Determine the [x, y] coordinate at the center of the cell enclosing the given text.  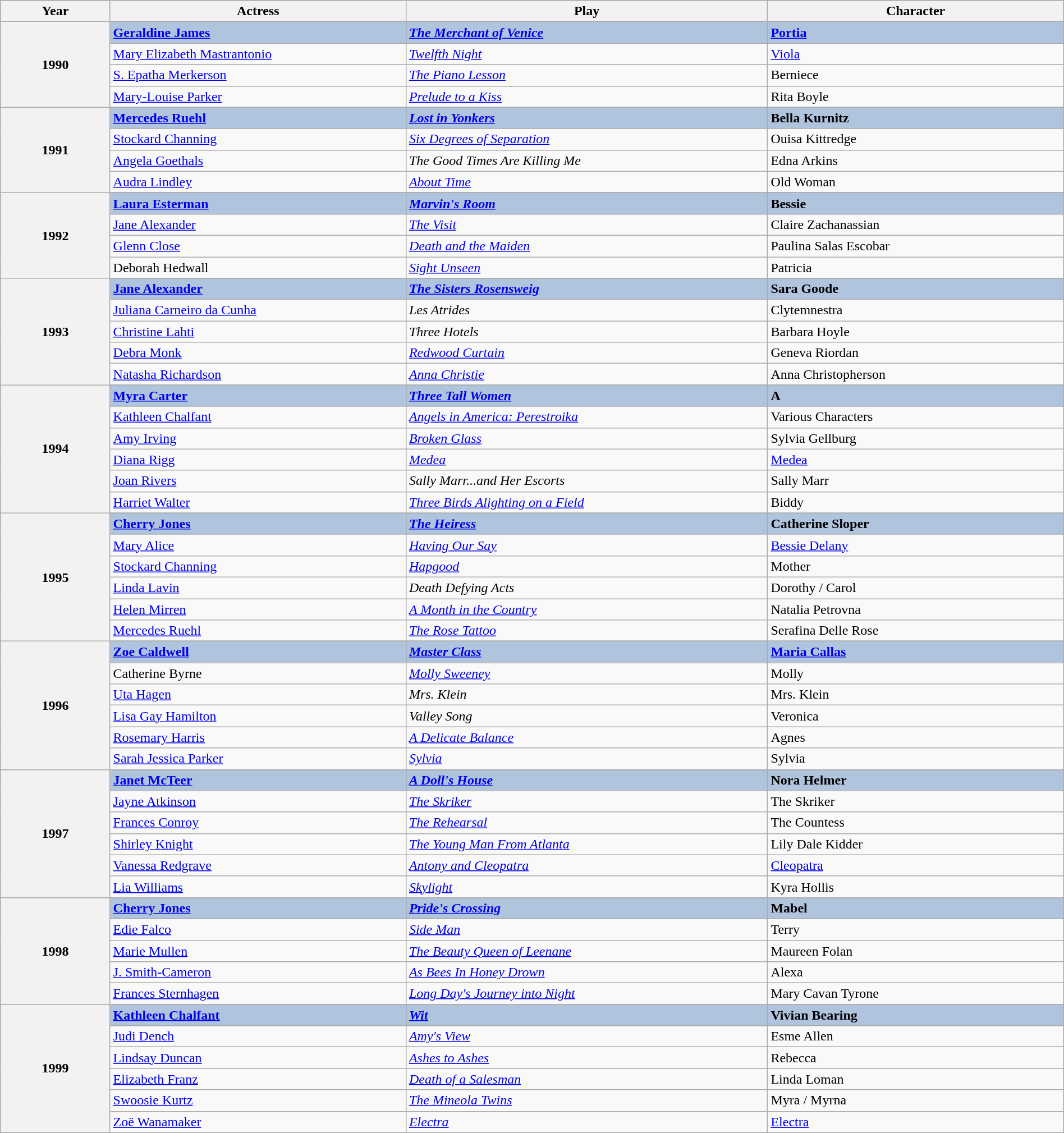
Kyra Hollis [916, 887]
Zoe Caldwell [258, 652]
Viola [916, 54]
Rebecca [916, 1058]
Helen Mirren [258, 609]
Vanessa Redgrave [258, 865]
Hapgood [587, 566]
The Beauty Queen of Leenane [587, 951]
Cleopatra [916, 865]
Uta Hagen [258, 695]
Linda Lavin [258, 588]
Alexa [916, 973]
Lia Williams [258, 887]
Sally Marr...and Her Escorts [587, 481]
Les Atrides [587, 310]
Marie Mullen [258, 951]
Broken Glass [587, 438]
Harriet Walter [258, 502]
The Heiress [587, 524]
Character [916, 11]
The Visit [587, 224]
The Countess [916, 823]
Edie Falco [258, 929]
Angels in America: Perestroika [587, 417]
Swoosie Kurtz [258, 1100]
Redwood Curtain [587, 353]
Joan Rivers [258, 481]
Bessie Delany [916, 545]
Natalia Petrovna [916, 609]
Mary Alice [258, 545]
Angela Goethals [258, 160]
Sight Unseen [587, 268]
Christine Lahti [258, 332]
Molly Sweeney [587, 673]
The Young Man From Atlanta [587, 844]
The Rehearsal [587, 823]
Laura Esterman [258, 203]
Patricia [916, 268]
Mother [916, 566]
Diana Rigg [258, 460]
Long Day's Journey into Night [587, 994]
S. Epatha Merkerson [258, 75]
1997 [55, 833]
Having Our Say [587, 545]
Marvin's Room [587, 203]
Pride's Crossing [587, 908]
Master Class [587, 652]
Rosemary Harris [258, 737]
Geraldine James [258, 33]
Myra / Myrna [916, 1100]
The Good Times Are Killing Me [587, 160]
Geneva Riordan [916, 353]
1998 [55, 951]
Six Degrees of Separation [587, 139]
Side Man [587, 929]
The Rose Tattoo [587, 631]
The Sisters Rosensweig [587, 289]
Linda Loman [916, 1079]
Sarah Jessica Parker [258, 759]
Actress [258, 11]
The Mineola Twins [587, 1100]
1990 [55, 65]
A [916, 396]
The Piano Lesson [587, 75]
Claire Zachanassian [916, 224]
Wit [587, 1015]
Sally Marr [916, 481]
Nora Helmer [916, 780]
Skylight [587, 887]
Paulina Salas Escobar [916, 246]
Anna Christie [587, 374]
Portia [916, 33]
Judi Dench [258, 1036]
A Delicate Balance [587, 737]
Veronica [916, 716]
Maria Callas [916, 652]
Old Woman [916, 182]
Death of a Salesman [587, 1079]
Bessie [916, 203]
Audra Lindley [258, 182]
Terry [916, 929]
Biddy [916, 502]
Glenn Close [258, 246]
Sara Goode [916, 289]
Mary-Louise Parker [258, 97]
Maureen Folan [916, 951]
Antony and Cleopatra [587, 865]
Ouisa Kittredge [916, 139]
Three Birds Alighting on a Field [587, 502]
A Doll's House [587, 780]
Barbara Hoyle [916, 332]
Death Defying Acts [587, 588]
Shirley Knight [258, 844]
Mary Cavan Tyrone [916, 994]
Valley Song [587, 716]
Mabel [916, 908]
Lindsay Duncan [258, 1058]
Death and the Maiden [587, 246]
Amy Irving [258, 438]
J. Smith-Cameron [258, 973]
Lost in Yonkers [587, 118]
Frances Conroy [258, 823]
Serafina Delle Rose [916, 631]
Three Hotels [587, 332]
Bella Kurnitz [916, 118]
Molly [916, 673]
1995 [55, 577]
Lisa Gay Hamilton [258, 716]
Mary Elizabeth Mastrantonio [258, 54]
Juliana Carneiro da Cunha [258, 310]
About Time [587, 182]
Esme Allen [916, 1036]
Sylvia Gellburg [916, 438]
Three Tall Women [587, 396]
Frances Sternhagen [258, 994]
Play [587, 11]
Twelfth Night [587, 54]
1994 [55, 449]
Vivian Bearing [916, 1015]
1996 [55, 705]
Zoë Wanamaker [258, 1122]
The Merchant of Venice [587, 33]
Debra Monk [258, 353]
Deborah Hedwall [258, 268]
A Month in the Country [587, 609]
Elizabeth Franz [258, 1079]
1992 [55, 235]
Year [55, 11]
1991 [55, 150]
Edna Arkins [916, 160]
Catherine Byrne [258, 673]
Dorothy / Carol [916, 588]
Jayne Atkinson [258, 801]
Amy's View [587, 1036]
Various Characters [916, 417]
Anna Christopherson [916, 374]
1999 [55, 1068]
Berniece [916, 75]
Lily Dale Kidder [916, 844]
Clytemnestra [916, 310]
As Bees In Honey Drown [587, 973]
Agnes [916, 737]
Prelude to a Kiss [587, 97]
1993 [55, 332]
Myra Carter [258, 396]
Rita Boyle [916, 97]
Natasha Richardson [258, 374]
Catherine Sloper [916, 524]
Ashes to Ashes [587, 1058]
Janet McTeer [258, 780]
